Locate the cell with the specified text and output its [X, Y] center coordinate. 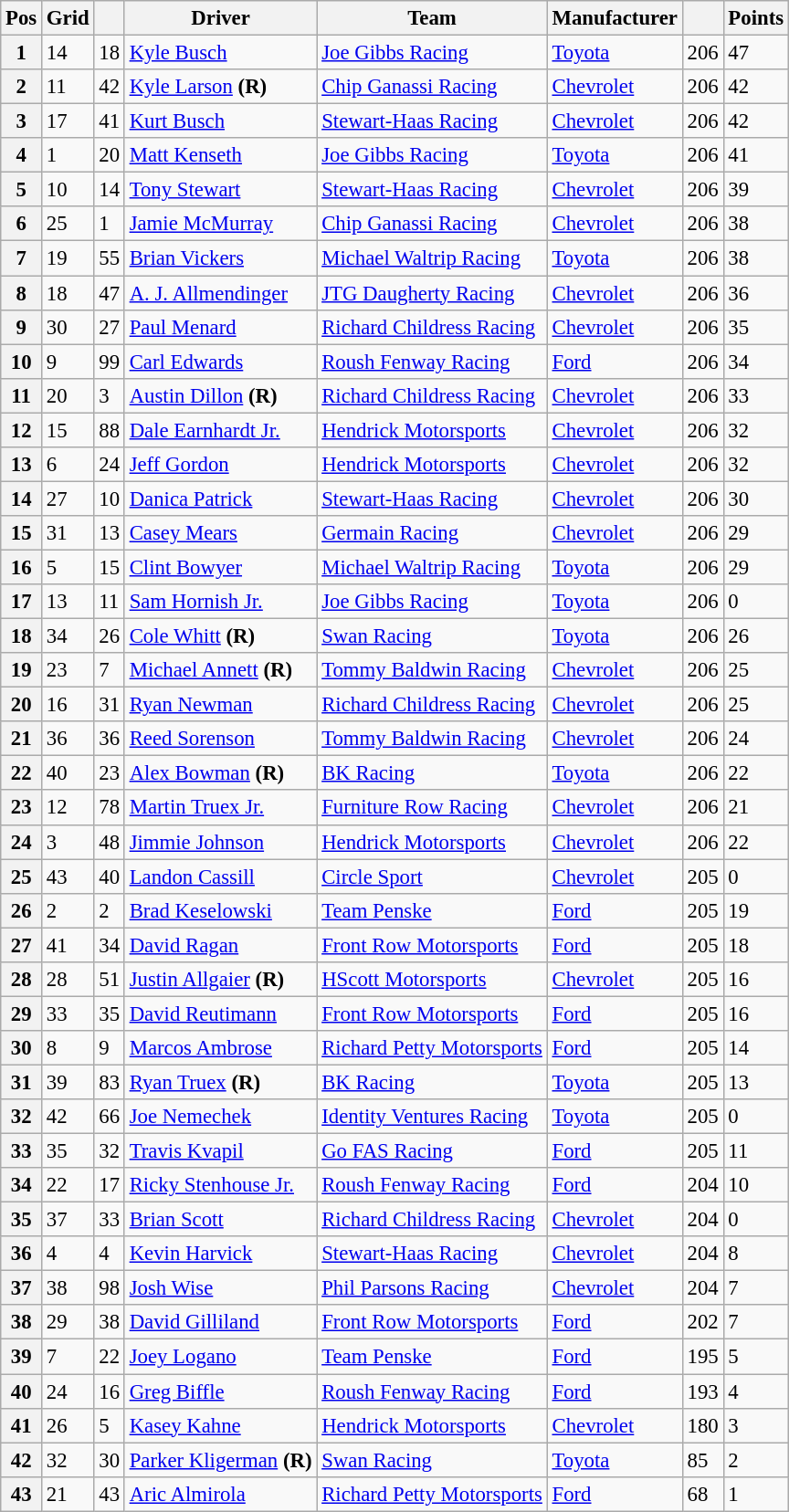
Austin Dillon (R) [221, 395]
Martin Truex Jr. [221, 808]
Jeff Gordon [221, 465]
Travis Kvapil [221, 1151]
Jamie McMurray [221, 224]
Driver [221, 18]
195 [703, 1357]
55 [110, 258]
Casey Mears [221, 533]
Phil Parsons Racing [432, 1288]
Dale Earnhardt Jr. [221, 430]
David Gilliland [221, 1323]
JTG Daugherty Racing [432, 293]
98 [110, 1288]
Points [756, 18]
Manufacturer [615, 18]
202 [703, 1323]
99 [110, 362]
68 [703, 1494]
HScott Motorsports [432, 980]
Josh Wise [221, 1288]
David Reutimann [221, 1013]
Landon Cassill [221, 877]
83 [110, 1082]
Michael Annett (R) [221, 670]
Brian Vickers [221, 258]
Clint Bowyer [221, 567]
A. J. Allmendinger [221, 293]
Sam Hornish Jr. [221, 602]
Kyle Busch [221, 53]
Joe Nemechek [221, 1117]
48 [110, 842]
85 [703, 1460]
Ryan Truex (R) [221, 1082]
Aric Almirola [221, 1494]
78 [110, 808]
Circle Sport [432, 877]
Cole Whitt (R) [221, 636]
Greg Biffle [221, 1391]
Jimmie Johnson [221, 842]
Furniture Row Racing [432, 808]
Grid [68, 18]
Brad Keselowski [221, 910]
Team [432, 18]
Brian Scott [221, 1220]
88 [110, 430]
Tony Stewart [221, 190]
Matt Kenseth [221, 155]
Identity Ventures Racing [432, 1117]
Joey Logano [221, 1357]
Kasey Kahne [221, 1425]
Alex Bowman (R) [221, 773]
Carl Edwards [221, 362]
180 [703, 1425]
Reed Sorenson [221, 739]
Kurt Busch [221, 121]
Paul Menard [221, 327]
Pos [22, 18]
Parker Kligerman (R) [221, 1460]
David Ragan [221, 945]
Kevin Harvick [221, 1254]
51 [110, 980]
Danica Patrick [221, 499]
193 [703, 1391]
Marcos Ambrose [221, 1048]
Kyle Larson (R) [221, 87]
Justin Allgaier (R) [221, 980]
66 [110, 1117]
Germain Racing [432, 533]
Go FAS Racing [432, 1151]
Ryan Newman [221, 705]
Ricky Stenhouse Jr. [221, 1185]
